Extract the (X, Y) coordinate from the center of the cell holding the provided text.  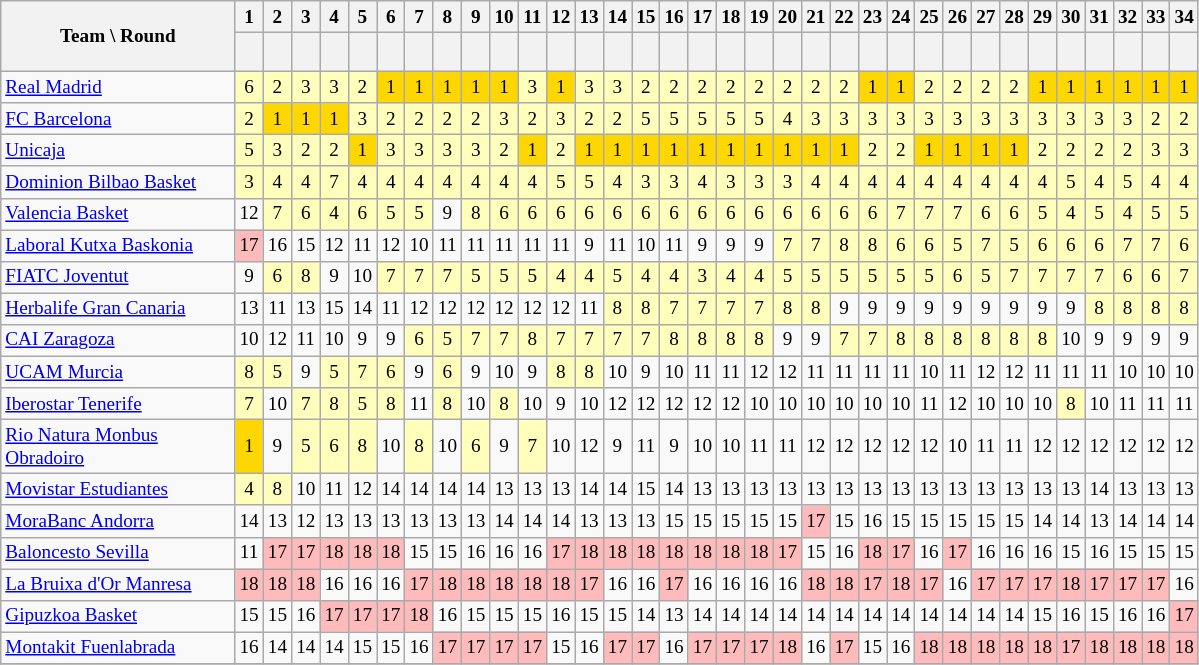
Gipuzkoa Basket (118, 616)
Real Madrid (118, 87)
FC Barcelona (118, 119)
Dominion Bilbao Basket (118, 182)
21 (816, 17)
MoraBanc Andorra (118, 521)
20 (787, 17)
UCAM Murcia (118, 372)
24 (901, 17)
34 (1184, 17)
Iberostar Tenerife (118, 404)
19 (759, 17)
Movistar Estudiantes (118, 490)
33 (1156, 17)
26 (957, 17)
30 (1071, 17)
La Bruixa d'Or Manresa (118, 584)
Unicaja (118, 151)
28 (1014, 17)
Baloncesto Sevilla (118, 553)
23 (872, 17)
Laboral Kutxa Baskonia (118, 246)
Herbalife Gran Canaria (118, 309)
Team \ Round (118, 36)
FIATC Joventut (118, 277)
CAI Zaragoza (118, 340)
Valencia Basket (118, 214)
32 (1127, 17)
Rio Natura Monbus Obradoiro (118, 446)
Montakit Fuenlabrada (118, 648)
22 (844, 17)
29 (1042, 17)
27 (986, 17)
25 (929, 17)
31 (1099, 17)
